Determine the (x, y) coordinate at the center of the cell enclosing the given text.  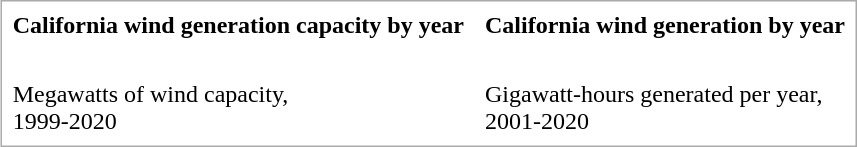
California wind generation capacity by year (238, 26)
California wind generation by year (664, 26)
Gigawatt-hours generated per year,2001-2020 (664, 108)
Megawatts of wind capacity,1999-2020 (238, 108)
